Scan for the cell matching the given text and deliver its [x, y] coordinate at center. 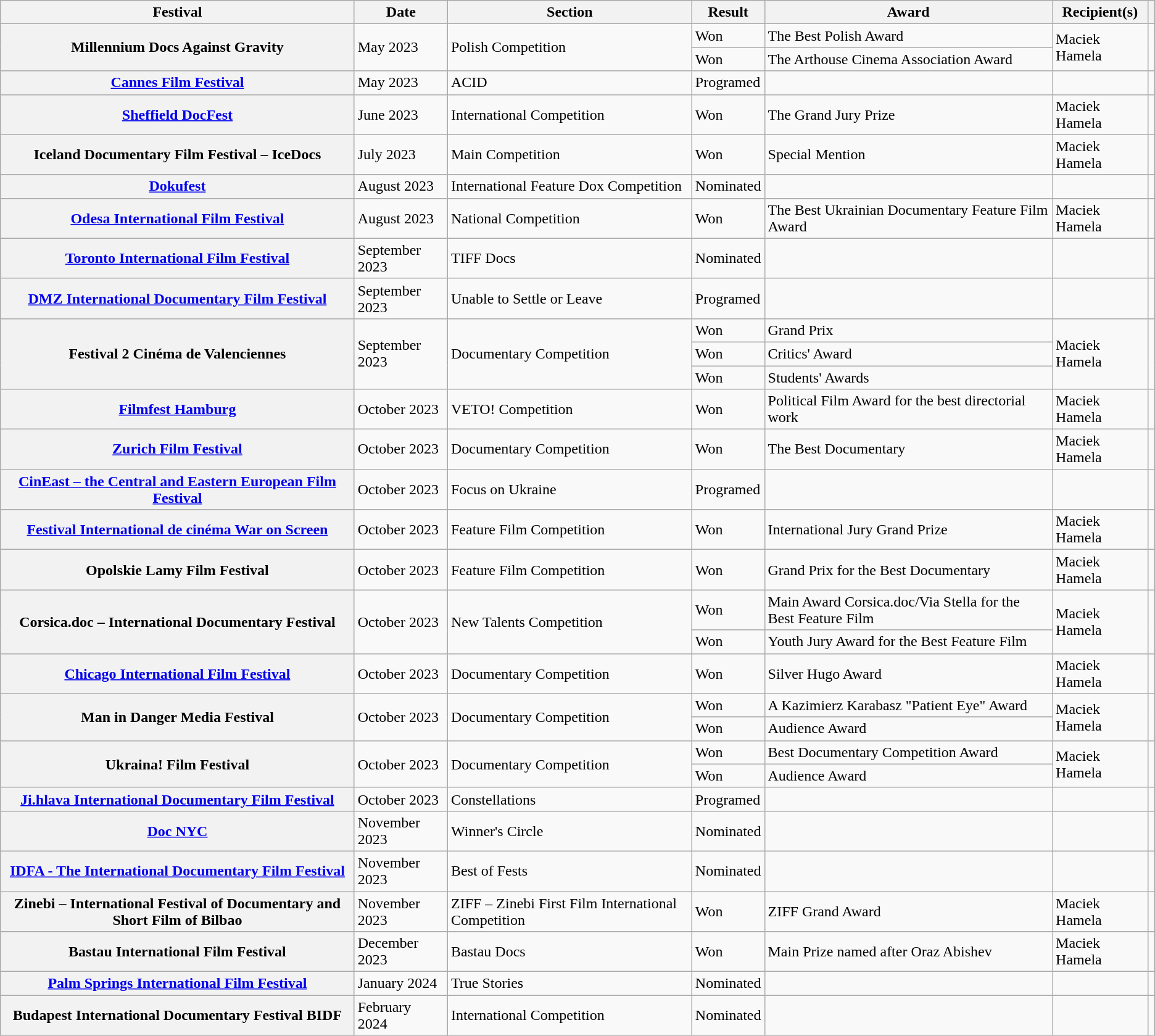
Chicago International Film Festival [178, 674]
Grand Prix [908, 330]
ZIFF – Zinebi First Film International Competition [569, 911]
Iceland Documentary Film Festival – IceDocs [178, 154]
Corsica.doc – International Documentary Festival [178, 622]
January 2024 [401, 984]
Best Documentary Competition Award [908, 752]
ACID [569, 83]
Result [728, 12]
The Grand Jury Prize [908, 115]
Youth Jury Award for the Best Feature Film [908, 642]
True Stories [569, 984]
Winner's Circle [569, 831]
Award [908, 12]
Ukraina! Film Festival [178, 764]
December 2023 [401, 951]
Ji.hlava International Documentary Film Festival [178, 799]
National Competition [569, 218]
Bastau International Film Festival [178, 951]
Zurich Film Festival [178, 449]
Main Prize named after Oraz Abishev [908, 951]
New Talents Competition [569, 622]
The Arthouse Cinema Association Award [908, 59]
A Kazimierz Karabasz "Patient Eye" Award [908, 705]
Toronto International Film Festival [178, 258]
Date [401, 12]
Doc NYC [178, 831]
Zinebi – International Festival of Documentary and Short Film of Bilbao [178, 911]
Focus on Ukraine [569, 490]
Festival [178, 12]
Polish Competition [569, 48]
Bastau Docs [569, 951]
Odesa International Film Festival [178, 218]
Dokufest [178, 186]
Filmfest Hamburg [178, 410]
DMZ International Documentary Film Festival [178, 299]
Grand Prix for the Best Documentary [908, 570]
July 2023 [401, 154]
Festival 2 Cinéma de Valenciennes [178, 354]
Main Competition [569, 154]
IDFA - The International Documentary Film Festival [178, 871]
Opolskie Lamy Film Festival [178, 570]
CinEast – the Central and Eastern European Film Festival [178, 490]
Palm Springs International Film Festival [178, 984]
TIFF Docs [569, 258]
Special Mention [908, 154]
Cannes Film Festival [178, 83]
Recipient(s) [1101, 12]
The Best Polish Award [908, 36]
February 2024 [401, 1016]
Constellations [569, 799]
Budapest International Documentary Festival BIDF [178, 1016]
International Feature Dox Competition [569, 186]
Students' Awards [908, 377]
Festival International de cinéma War on Screen [178, 529]
Main Award Corsica.doc/Via Stella for the Best Feature Film [908, 610]
Unable to Settle or Leave [569, 299]
The Best Ukrainian Documentary Feature Film Award [908, 218]
Silver Hugo Award [908, 674]
The Best Documentary [908, 449]
June 2023 [401, 115]
Millennium Docs Against Gravity [178, 48]
Section [569, 12]
Sheffield DocFest [178, 115]
Political Film Award for the best directorial work [908, 410]
Man in Danger Media Festival [178, 717]
ZIFF Grand Award [908, 911]
International Jury Grand Prize [908, 529]
VETO! Competition [569, 410]
Critics' Award [908, 354]
Best of Fests [569, 871]
